From the cell containing the given text, extract its center point as [x, y] coordinate. 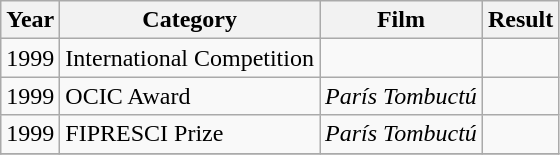
Result [520, 20]
Year [30, 20]
FIPRESCI Prize [190, 134]
Film [402, 20]
Category [190, 20]
OCIC Award [190, 96]
International Competition [190, 58]
